Pinpoint the cell where the given text exists, returning its (X, Y) midpoint coordinate. 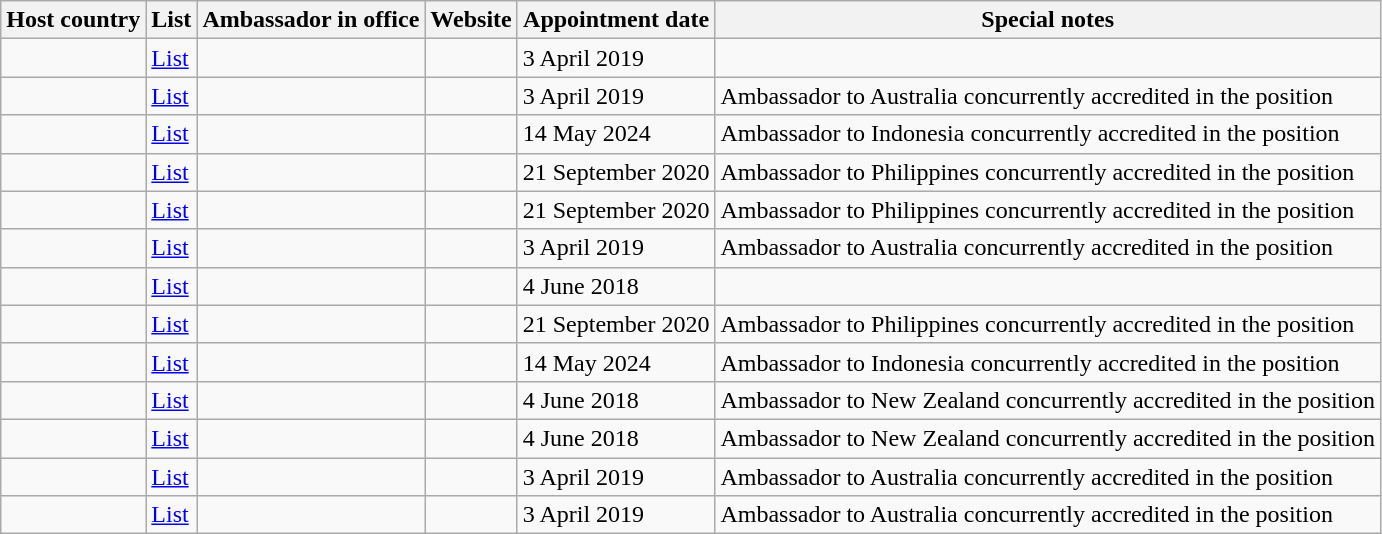
Ambassador in office (311, 20)
Special notes (1048, 20)
Website (471, 20)
Host country (74, 20)
Appointment date (616, 20)
